Scan for the cell matching the given text and deliver its [X, Y] coordinate at center. 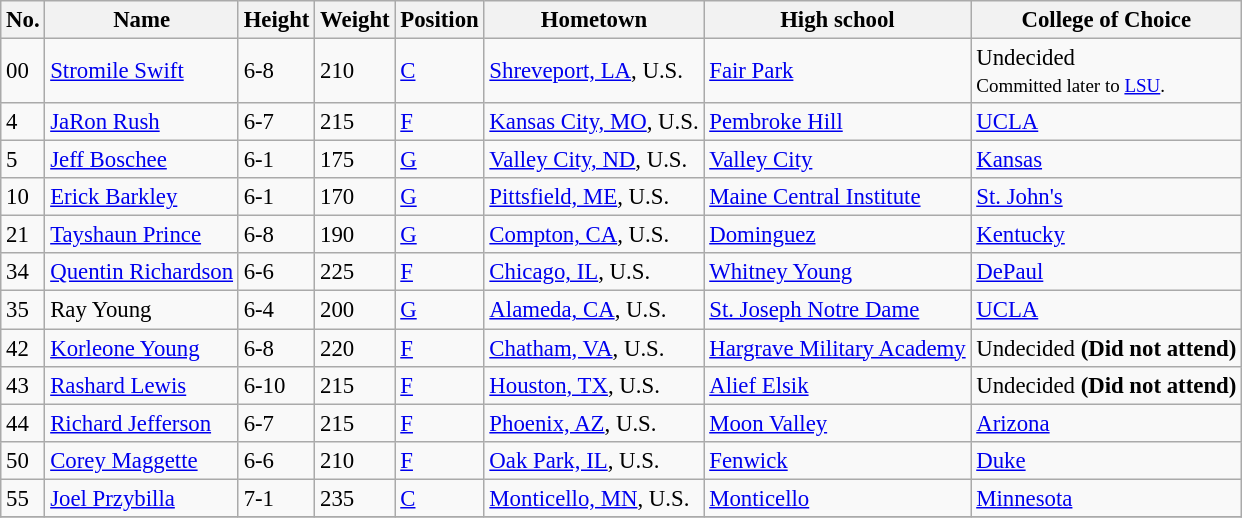
JaRon Rush [142, 122]
Shreveport, LA, U.S. [594, 72]
Name [142, 20]
Houston, TX, U.S. [594, 385]
4 [23, 122]
Phoenix, AZ, U.S. [594, 423]
21 [23, 235]
10 [23, 197]
175 [355, 160]
Ray Young [142, 310]
Maine Central Institute [838, 197]
35 [23, 310]
Height [276, 20]
Hargrave Military Academy [838, 348]
Weight [355, 20]
High school [838, 20]
Joel Przybilla [142, 498]
DePaul [1106, 273]
Monticello, MN, U.S. [594, 498]
Kentucky [1106, 235]
Rashard Lewis [142, 385]
6-10 [276, 385]
Minnesota [1106, 498]
Stromile Swift [142, 72]
42 [23, 348]
Erick Barkley [142, 197]
Jeff Boschee [142, 160]
7-1 [276, 498]
Korleone Young [142, 348]
UndecidedCommitted later to LSU. [1106, 72]
Moon Valley [838, 423]
No. [23, 20]
Dominguez [838, 235]
5 [23, 160]
Fair Park [838, 72]
Fenwick [838, 460]
Valley City, ND, U.S. [594, 160]
6-4 [276, 310]
Compton, CA, U.S. [594, 235]
Richard Jefferson [142, 423]
235 [355, 498]
Pittsfield, ME, U.S. [594, 197]
Alameda, CA, U.S. [594, 310]
Chicago, IL, U.S. [594, 273]
43 [23, 385]
Valley City [838, 160]
Pembroke Hill [838, 122]
44 [23, 423]
170 [355, 197]
225 [355, 273]
Arizona [1106, 423]
Chatham, VA, U.S. [594, 348]
Quentin Richardson [142, 273]
St. John's [1106, 197]
190 [355, 235]
College of Choice [1106, 20]
220 [355, 348]
34 [23, 273]
Duke [1106, 460]
55 [23, 498]
200 [355, 310]
St. Joseph Notre Dame [838, 310]
Whitney Young [838, 273]
Alief Elsik [838, 385]
Tayshaun Prince [142, 235]
Position [440, 20]
Kansas [1106, 160]
Kansas City, MO, U.S. [594, 122]
Corey Maggette [142, 460]
Oak Park, IL, U.S. [594, 460]
00 [23, 72]
Monticello [838, 498]
50 [23, 460]
Hometown [594, 20]
